Search for the cell housing the specified text and yield its [X, Y] center coordinate. 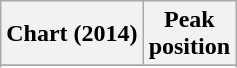
Peakposition [189, 34]
Chart (2014) [72, 34]
